Search for the cell housing the specified text and yield its (X, Y) center coordinate. 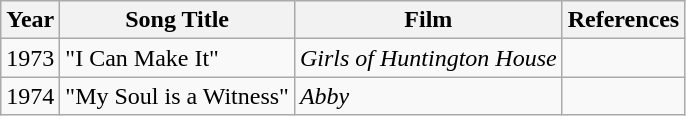
"I Can Make It" (178, 58)
Song Title (178, 20)
Abby (428, 96)
References (624, 20)
Film (428, 20)
"My Soul is a Witness" (178, 96)
Year (30, 20)
1973 (30, 58)
1974 (30, 96)
Girls of Huntington House (428, 58)
